Find where the given text appears and provide that cell's center as (X, Y) coordinate. 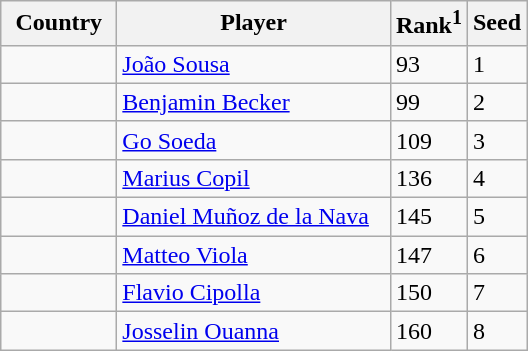
João Sousa (254, 64)
8 (496, 331)
Flavio Cipolla (254, 293)
1 (496, 64)
Country (59, 24)
150 (428, 293)
Go Soeda (254, 140)
Marius Copil (254, 178)
109 (428, 140)
Josselin Ouanna (254, 331)
2 (496, 102)
Daniel Muñoz de la Nava (254, 217)
160 (428, 331)
147 (428, 255)
93 (428, 64)
145 (428, 217)
Seed (496, 24)
5 (496, 217)
Benjamin Becker (254, 102)
Player (254, 24)
99 (428, 102)
7 (496, 293)
4 (496, 178)
6 (496, 255)
Matteo Viola (254, 255)
136 (428, 178)
Rank1 (428, 24)
3 (496, 140)
